Scan for the cell matching the given text and deliver its [X, Y] coordinate at center. 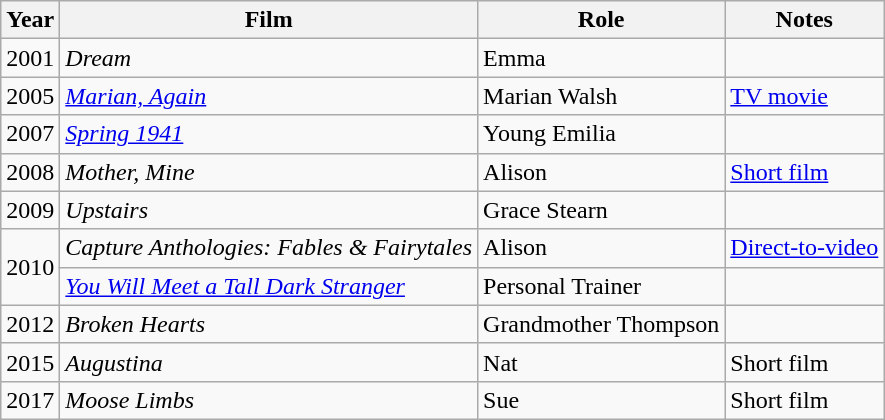
Personal Trainer [602, 286]
Grandmother Thompson [602, 324]
Nat [602, 362]
2007 [30, 134]
Year [30, 20]
Spring 1941 [269, 134]
Grace Stearn [602, 210]
Capture Anthologies: Fables & Fairytales [269, 248]
Young Emilia [602, 134]
2012 [30, 324]
You Will Meet a Tall Dark Stranger [269, 286]
2001 [30, 58]
Notes [804, 20]
2008 [30, 172]
Upstairs [269, 210]
Marian, Again [269, 96]
Role [602, 20]
Moose Limbs [269, 400]
2010 [30, 267]
Broken Hearts [269, 324]
Augustina [269, 362]
Film [269, 20]
Sue [602, 400]
Mother, Mine [269, 172]
Emma [602, 58]
2017 [30, 400]
Direct-to-video [804, 248]
2009 [30, 210]
Dream [269, 58]
TV movie [804, 96]
2015 [30, 362]
2005 [30, 96]
Marian Walsh [602, 96]
